Extract the (x, y) coordinate from the center of the cell holding the provided text.  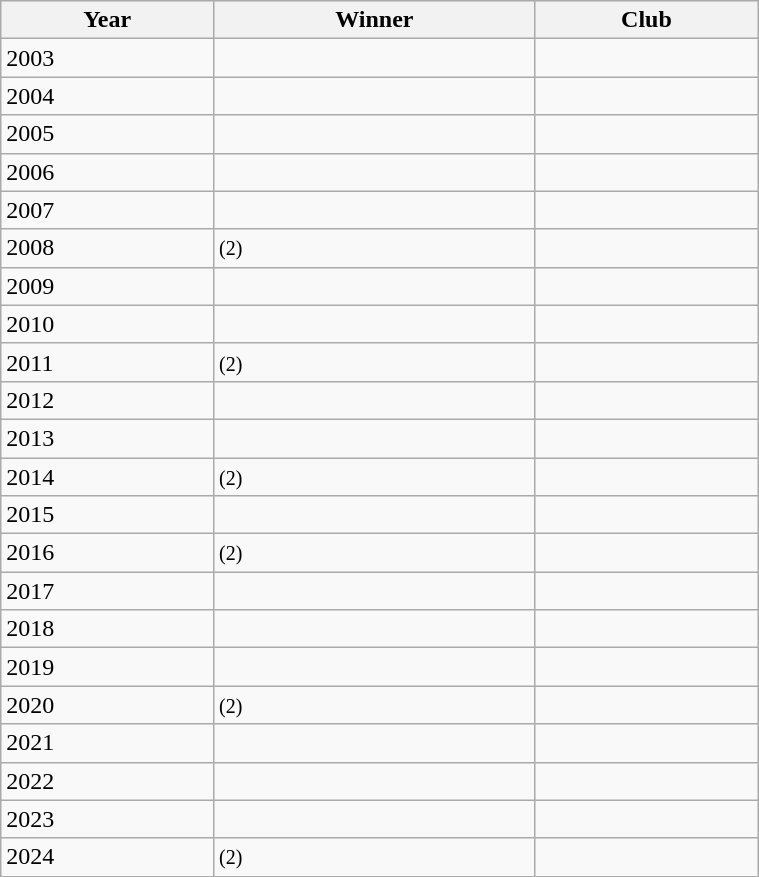
2013 (108, 438)
2022 (108, 781)
2023 (108, 819)
2024 (108, 857)
2004 (108, 96)
2007 (108, 210)
2019 (108, 667)
2006 (108, 172)
2005 (108, 134)
2008 (108, 248)
2010 (108, 324)
Winner (374, 20)
2014 (108, 477)
Year (108, 20)
2017 (108, 591)
2015 (108, 515)
2021 (108, 743)
2020 (108, 705)
2011 (108, 362)
2009 (108, 286)
2012 (108, 400)
2016 (108, 553)
2003 (108, 58)
2018 (108, 629)
Club (646, 20)
